Scan for the cell matching the given text and deliver its (x, y) coordinate at center. 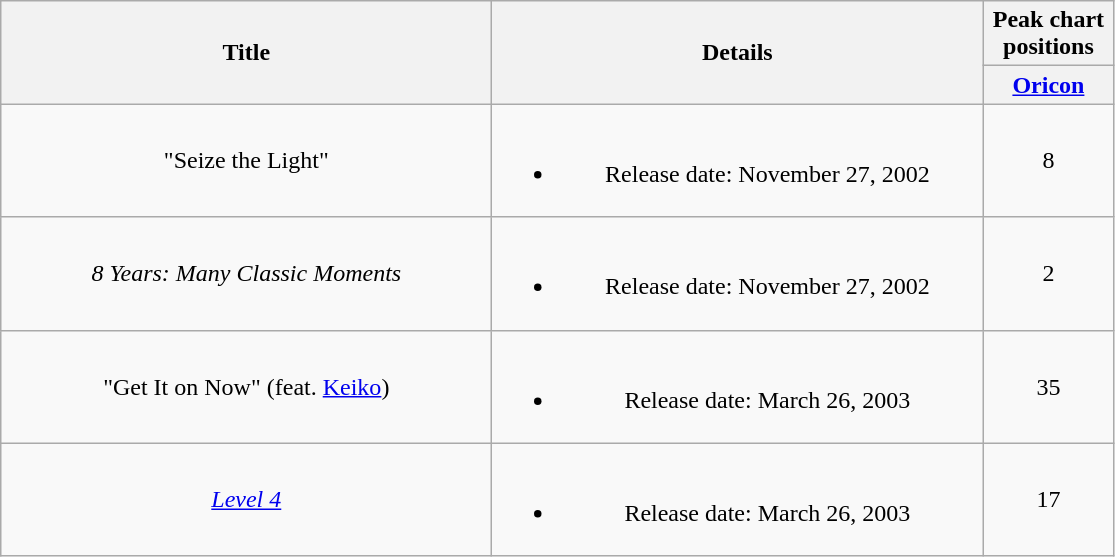
Oricon (1048, 85)
8 Years: Many Classic Moments (246, 274)
Title (246, 52)
"Get It on Now" (feat. Keiko) (246, 386)
35 (1048, 386)
Level 4 (246, 500)
Details (738, 52)
Peak chart positions (1048, 34)
8 (1048, 160)
"Seize the Light" (246, 160)
17 (1048, 500)
2 (1048, 274)
